Locate the cell with the specified text and output its (X, Y) center coordinate. 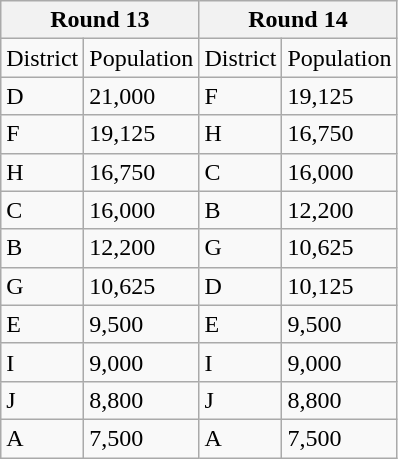
21,000 (142, 96)
Round 14 (298, 20)
10,125 (340, 286)
Round 13 (100, 20)
